For the text-containing cell, return its midpoint in (X, Y) coordinate format. 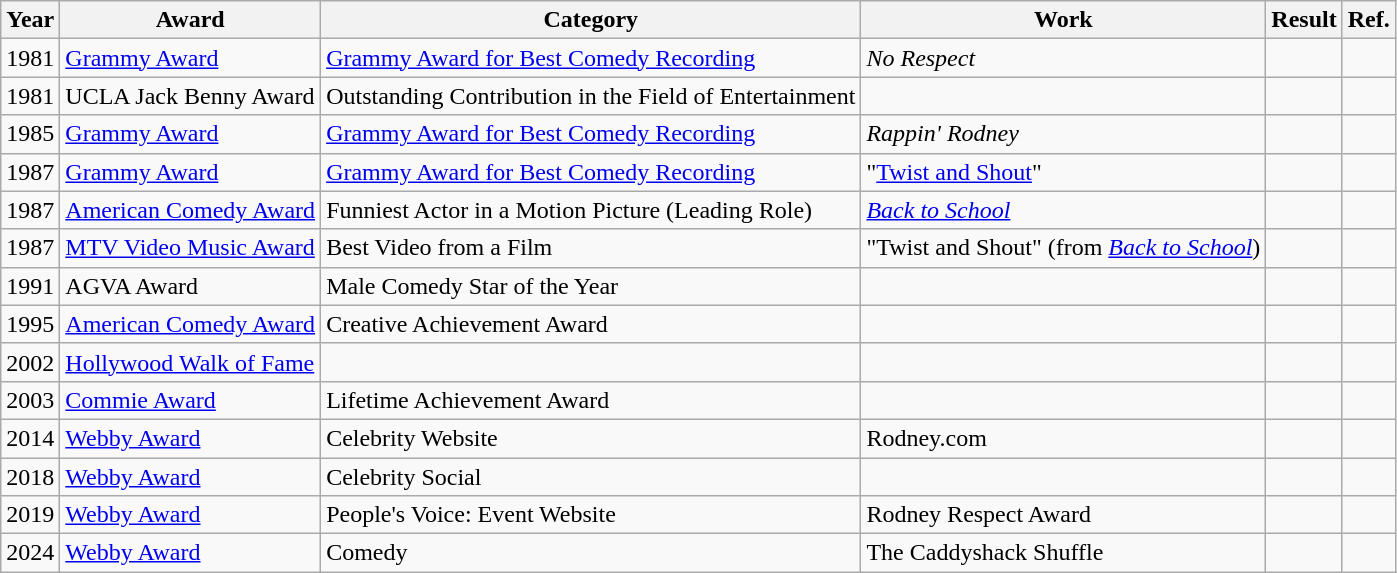
2018 (30, 477)
2024 (30, 553)
Rodney Respect Award (1064, 515)
Comedy (591, 553)
Funniest Actor in a Motion Picture (Leading Role) (591, 210)
UCLA Jack Benny Award (190, 96)
No Respect (1064, 58)
Rappin' Rodney (1064, 134)
"Twist and Shout" (from Back to School) (1064, 248)
People's Voice: Event Website (591, 515)
Celebrity Social (591, 477)
Creative Achievement Award (591, 324)
2003 (30, 400)
Rodney.com (1064, 438)
Award (190, 20)
Back to School (1064, 210)
1991 (30, 286)
The Caddyshack Shuffle (1064, 553)
1985 (30, 134)
2019 (30, 515)
Male Comedy Star of the Year (591, 286)
Celebrity Website (591, 438)
Outstanding Contribution in the Field of Entertainment (591, 96)
"Twist and Shout" (1064, 172)
Hollywood Walk of Fame (190, 362)
Work (1064, 20)
1995 (30, 324)
2014 (30, 438)
Year (30, 20)
Lifetime Achievement Award (591, 400)
Commie Award (190, 400)
AGVA Award (190, 286)
MTV Video Music Award (190, 248)
Ref. (1368, 20)
Category (591, 20)
2002 (30, 362)
Best Video from a Film (591, 248)
Result (1304, 20)
